Scan for the cell matching the given text and deliver its [x, y] coordinate at center. 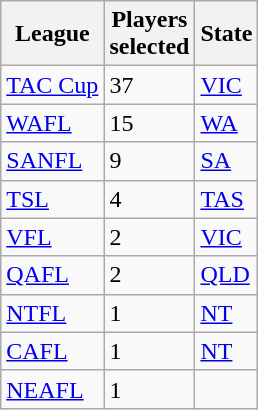
WAFL [52, 123]
SA [226, 161]
4 [150, 199]
37 [150, 85]
NEAFL [52, 389]
SANFL [52, 161]
QLD [226, 275]
NTFL [52, 313]
QAFL [52, 275]
TAC Cup [52, 85]
9 [150, 161]
15 [150, 123]
State [226, 34]
WA [226, 123]
League [52, 34]
CAFL [52, 351]
TSL [52, 199]
Playersselected [150, 34]
VFL [52, 237]
TAS [226, 199]
